Determine the [X, Y] coordinate at the center of the cell enclosing the given text.  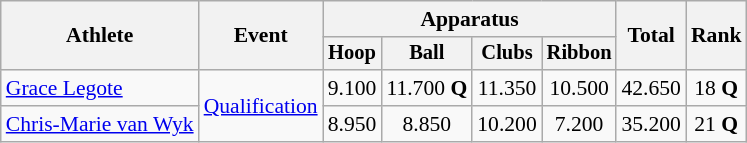
18 Q [716, 88]
Athlete [100, 36]
Rank [716, 36]
10.200 [506, 124]
Ball [426, 54]
8.850 [426, 124]
8.950 [352, 124]
11.700 Q [426, 88]
21 Q [716, 124]
35.200 [650, 124]
Clubs [506, 54]
Chris-Marie van Wyk [100, 124]
Ribbon [580, 54]
Apparatus [470, 19]
7.200 [580, 124]
10.500 [580, 88]
Grace Legote [100, 88]
Qualification [261, 106]
Event [261, 36]
11.350 [506, 88]
Total [650, 36]
9.100 [352, 88]
42.650 [650, 88]
Hoop [352, 54]
